Determine the [X, Y] coordinate at the center of the cell enclosing the given text.  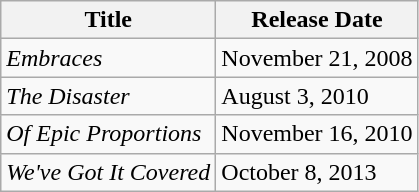
Title [108, 20]
November 21, 2008 [317, 58]
October 8, 2013 [317, 172]
August 3, 2010 [317, 96]
Of Epic Proportions [108, 134]
November 16, 2010 [317, 134]
We've Got It Covered [108, 172]
The Disaster [108, 96]
Embraces [108, 58]
Release Date [317, 20]
